Find where the given text appears and provide that cell's center as [x, y] coordinate. 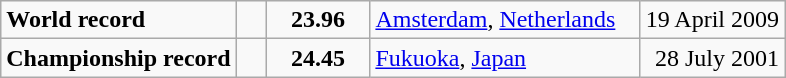
24.45 [318, 58]
Fukuoka, Japan [505, 58]
World record [118, 20]
Championship record [118, 58]
28 July 2001 [712, 58]
Amsterdam, Netherlands [505, 20]
19 April 2009 [712, 20]
23.96 [318, 20]
